For the text-containing cell, return its midpoint in (X, Y) coordinate format. 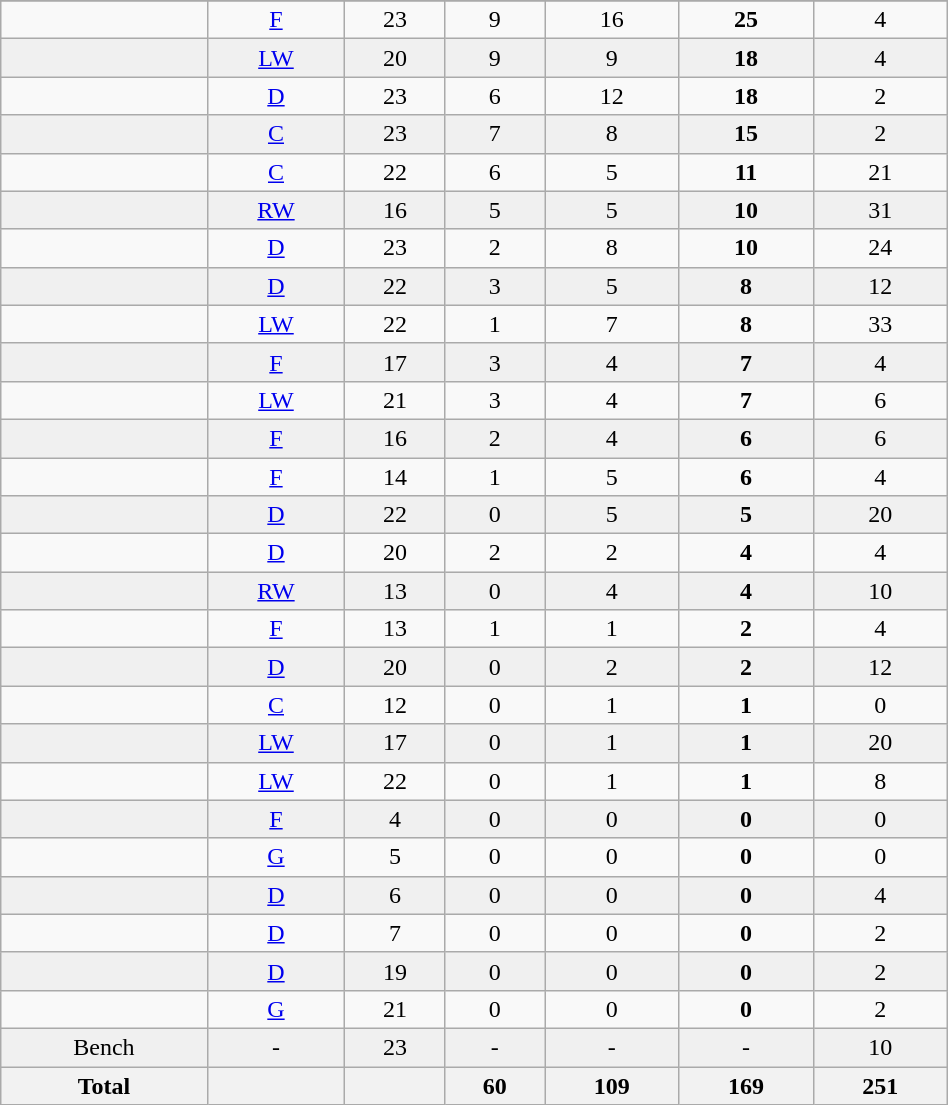
31 (880, 210)
Total (104, 1085)
19 (395, 971)
15 (746, 134)
11 (746, 172)
25 (746, 20)
109 (612, 1085)
Bench (104, 1047)
169 (746, 1085)
24 (880, 248)
14 (395, 477)
33 (880, 324)
60 (495, 1085)
251 (880, 1085)
